From the cell containing the given text, extract its center point as [X, Y] coordinate. 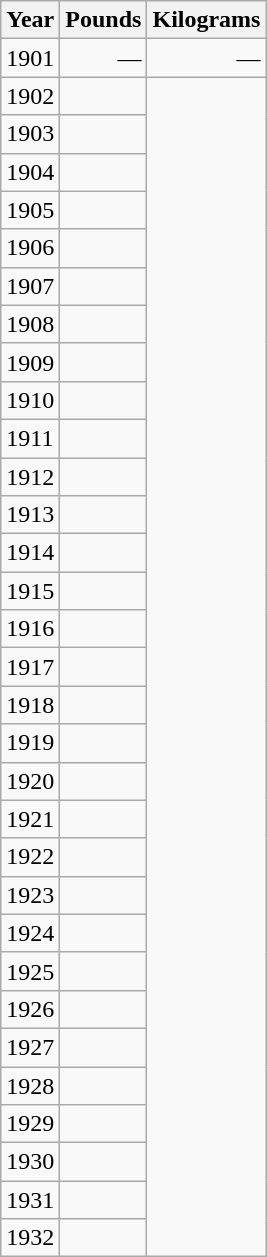
1907 [30, 286]
1911 [30, 438]
1928 [30, 1085]
1902 [30, 96]
1919 [30, 743]
1910 [30, 400]
1908 [30, 324]
Year [30, 20]
1930 [30, 1162]
1901 [30, 58]
Kilograms [206, 20]
1904 [30, 172]
1903 [30, 134]
1917 [30, 667]
Pounds [104, 20]
1918 [30, 705]
1921 [30, 819]
1915 [30, 591]
1923 [30, 895]
1926 [30, 1009]
1920 [30, 781]
1905 [30, 210]
1909 [30, 362]
1912 [30, 477]
1924 [30, 933]
1932 [30, 1238]
1913 [30, 515]
1916 [30, 629]
1925 [30, 971]
1914 [30, 553]
1922 [30, 857]
1931 [30, 1200]
1929 [30, 1124]
1906 [30, 248]
1927 [30, 1047]
